Return the (x, y) coordinate for the center point of the cell that contains the specified text.  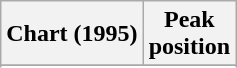
Chart (1995) (72, 34)
Peakposition (189, 34)
